Detect which cell encompasses the target text, then output its [X, Y] center coordinate. 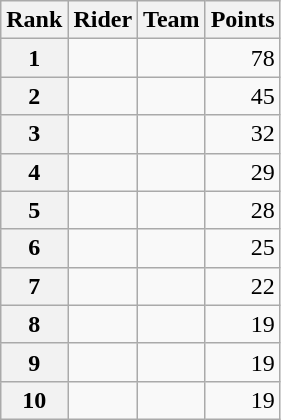
29 [242, 172]
4 [34, 172]
9 [34, 362]
22 [242, 286]
Team [172, 20]
7 [34, 286]
32 [242, 134]
3 [34, 134]
8 [34, 324]
1 [34, 58]
2 [34, 96]
6 [34, 248]
78 [242, 58]
10 [34, 400]
45 [242, 96]
28 [242, 210]
Rank [34, 20]
Points [242, 20]
5 [34, 210]
25 [242, 248]
Rider [103, 20]
